Provide the (x, y) coordinate of the cell's center where the given text is located.  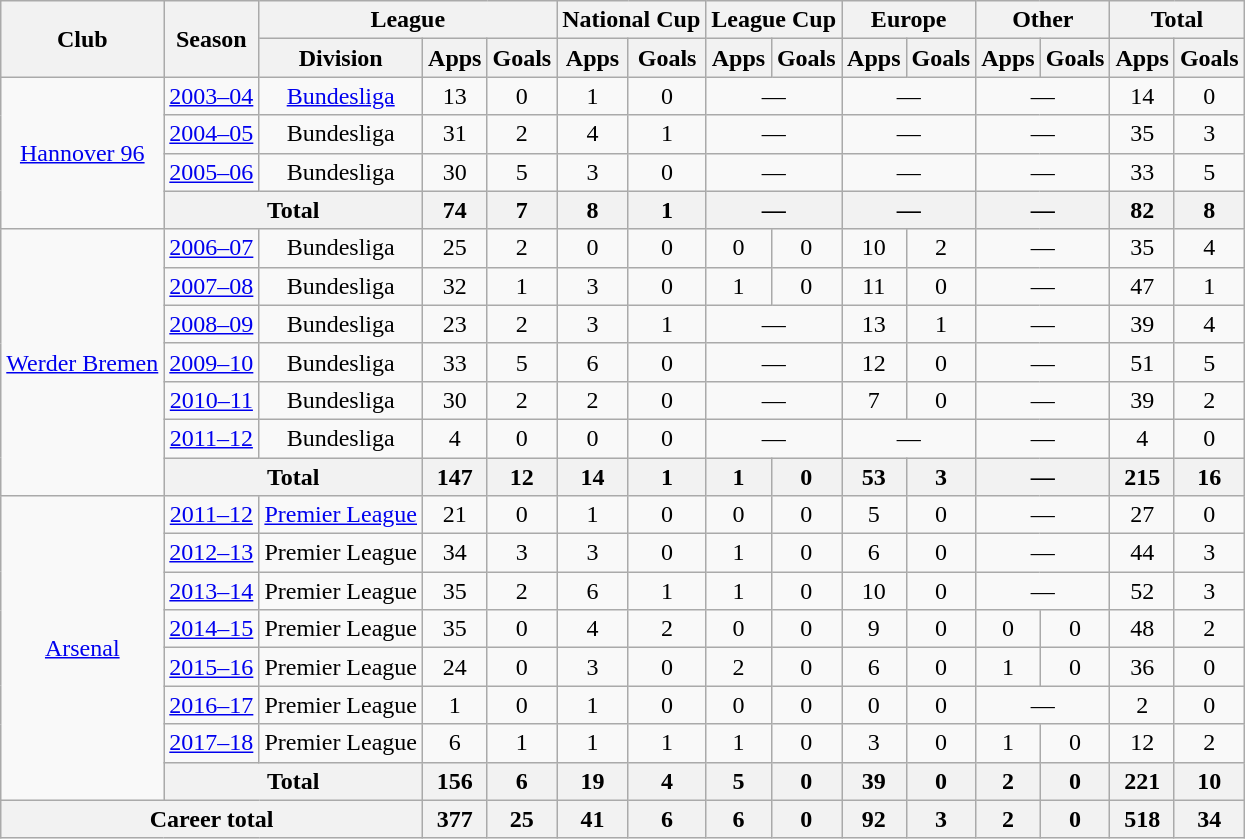
24 (455, 667)
16 (1209, 477)
Season (212, 39)
2014–15 (212, 629)
47 (1142, 286)
2008–09 (212, 324)
221 (1142, 781)
Werder Bremen (82, 362)
League (408, 20)
2005–06 (212, 172)
Europe (909, 20)
32 (455, 286)
52 (1142, 591)
92 (874, 819)
Career total (212, 819)
2003–04 (212, 96)
36 (1142, 667)
44 (1142, 553)
31 (455, 134)
41 (593, 819)
53 (874, 477)
Hannover 96 (82, 153)
156 (455, 781)
2017–18 (212, 743)
2009–10 (212, 362)
2016–17 (212, 705)
74 (455, 210)
Arsenal (82, 648)
19 (593, 781)
21 (455, 515)
23 (455, 324)
2010–11 (212, 400)
2013–14 (212, 591)
2015–16 (212, 667)
2012–13 (212, 553)
11 (874, 286)
27 (1142, 515)
Other (1043, 20)
82 (1142, 210)
Division (341, 58)
215 (1142, 477)
51 (1142, 362)
377 (455, 819)
147 (455, 477)
9 (874, 629)
2004–05 (212, 134)
National Cup (632, 20)
518 (1142, 819)
Club (82, 39)
2006–07 (212, 248)
48 (1142, 629)
2007–08 (212, 286)
League Cup (774, 20)
